Extract the [X, Y] coordinate from the center of the cell holding the provided text.  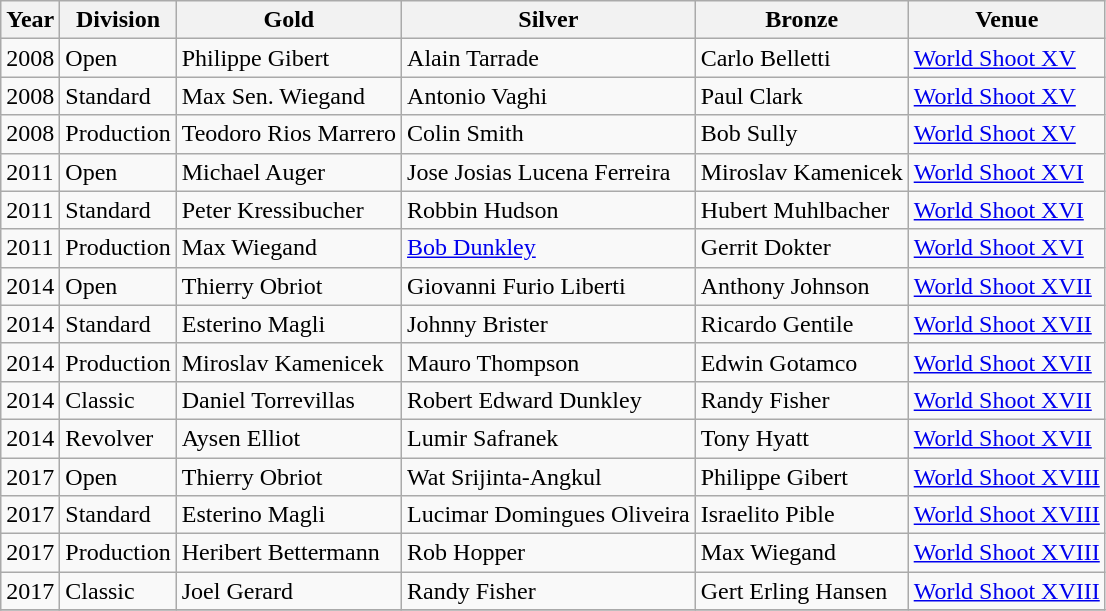
Daniel Torrevillas [288, 400]
Bob Sully [802, 134]
Robert Edward Dunkley [549, 400]
Peter Kressibucher [288, 210]
Gerrit Dokter [802, 248]
Joel Gerard [288, 591]
Antonio Vaghi [549, 96]
Alain Tarrade [549, 58]
Lumir Safranek [549, 438]
Rob Hopper [549, 553]
Bob Dunkley [549, 248]
Mauro Thompson [549, 362]
Paul Clark [802, 96]
Edwin Gotamco [802, 362]
Teodoro Rios Marrero [288, 134]
Division [118, 20]
Giovanni Furio Liberti [549, 286]
Carlo Belletti [802, 58]
Revolver [118, 438]
Michael Auger [288, 172]
Gold [288, 20]
Aysen Elliot [288, 438]
Jose Josias Lucena Ferreira [549, 172]
Silver [549, 20]
Johnny Brister [549, 324]
Year [30, 20]
Ricardo Gentile [802, 324]
Hubert Muhlbacher [802, 210]
Tony Hyatt [802, 438]
Anthony Johnson [802, 286]
Venue [1006, 20]
Gert Erling Hansen [802, 591]
Max Sen. Wiegand [288, 96]
Colin Smith [549, 134]
Robbin Hudson [549, 210]
Israelito Pible [802, 515]
Heribert Bettermann [288, 553]
Lucimar Domingues Oliveira [549, 515]
Wat Srijinta-Angkul [549, 477]
Bronze [802, 20]
